Find where the given text appears and provide that cell's center as (x, y) coordinate. 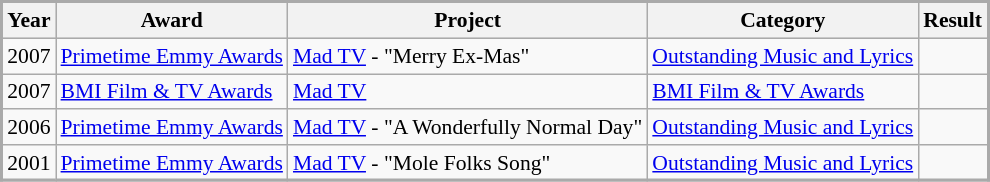
Year (29, 20)
Award (172, 20)
2001 (29, 163)
Mad TV (468, 92)
Mad TV - "A Wonderfully Normal Day" (468, 128)
Mad TV - "Mole Folks Song" (468, 163)
Mad TV - "Merry Ex-Mas" (468, 56)
Project (468, 20)
Category (782, 20)
2006 (29, 128)
Result (953, 20)
